Scan for the cell matching the given text and deliver its (X, Y) coordinate at center. 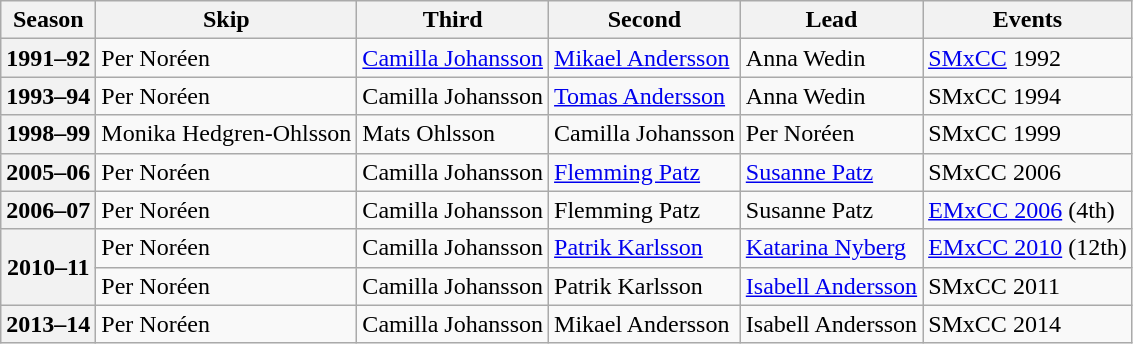
Lead (831, 20)
Second (645, 20)
2013–14 (48, 324)
2010–11 (48, 267)
Season (48, 20)
1991–92 (48, 58)
Events (1028, 20)
Mats Ohlsson (453, 134)
SMxCC 1992 (1028, 58)
EMxCC 2010 (12th) (1028, 248)
Tomas Andersson (645, 96)
2005–06 (48, 172)
SMxCC 2014 (1028, 324)
Monika Hedgren-Ohlsson (226, 134)
Third (453, 20)
SMxCC 2011 (1028, 286)
SMxCC 2006 (1028, 172)
Skip (226, 20)
SMxCC 1999 (1028, 134)
SMxCC 1994 (1028, 96)
1998–99 (48, 134)
Katarina Nyberg (831, 248)
1993–94 (48, 96)
EMxCC 2006 (4th) (1028, 210)
2006–07 (48, 210)
